Return the (X, Y) coordinate for the center point of the cell that contains the specified text.  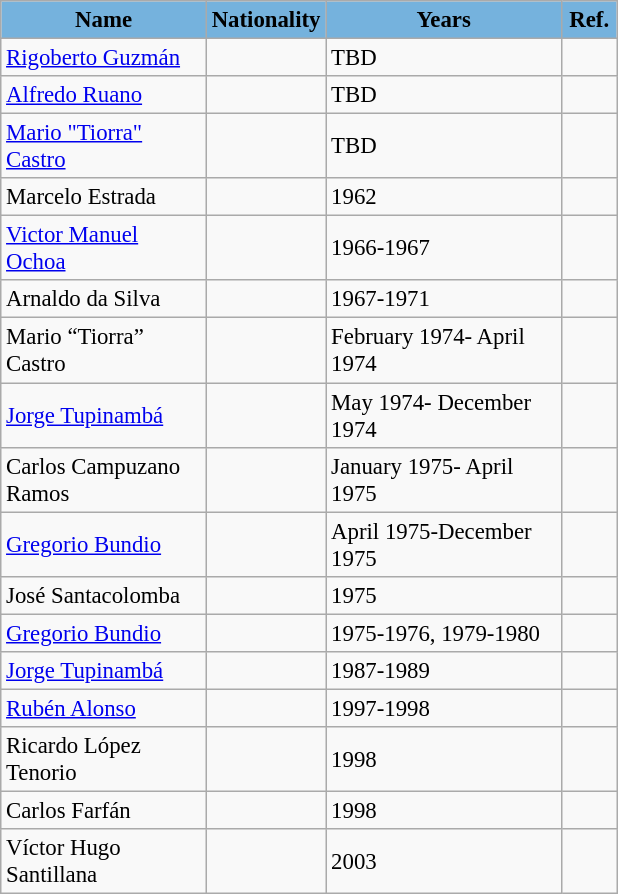
1967-1971 (444, 299)
1962 (444, 197)
Arnaldo da Silva (104, 299)
May 1974- December 1974 (444, 416)
Ref. (589, 20)
Rubén Alonso (104, 708)
1975-1976, 1979-1980 (444, 633)
1997-1998 (444, 708)
April 1975-December 1975 (444, 544)
Nationality (266, 20)
Carlos Farfán (104, 810)
1987-1989 (444, 671)
February 1974- April 1974 (444, 350)
Victor Manuel Ochoa (104, 248)
2003 (444, 862)
Rigoberto Guzmán (104, 58)
José Santacolomba (104, 595)
Years (444, 20)
Name (104, 20)
Marcelo Estrada (104, 197)
January 1975- April 1975 (444, 480)
1966-1967 (444, 248)
Víctor Hugo Santillana (104, 862)
Mario "Tiorra" Castro (104, 146)
Mario “Tiorra” Castro (104, 350)
1975 (444, 595)
Carlos Campuzano Ramos (104, 480)
Alfredo Ruano (104, 95)
Ricardo López Tenorio (104, 760)
